Detect which cell encompasses the target text, then output its [X, Y] center coordinate. 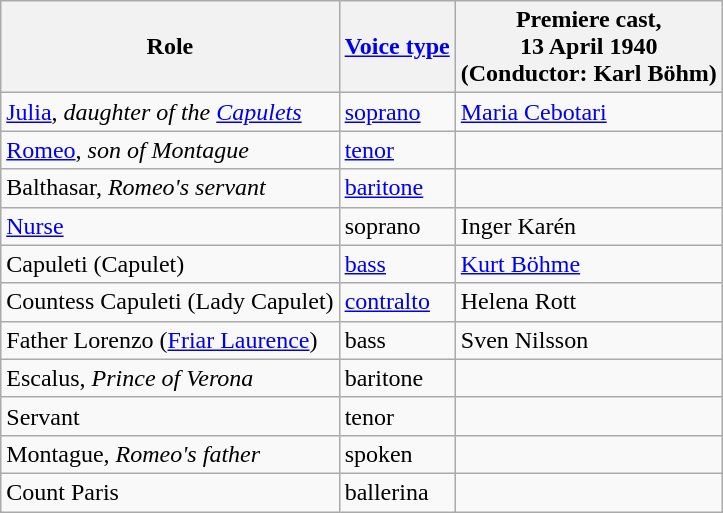
Julia, daughter of the Capulets [170, 112]
Helena Rott [588, 302]
Maria Cebotari [588, 112]
Montague, Romeo's father [170, 454]
Role [170, 47]
Sven Nilsson [588, 340]
Balthasar, Romeo's servant [170, 188]
Voice type [397, 47]
Servant [170, 416]
Capuleti (Capulet) [170, 264]
Kurt Böhme [588, 264]
Romeo, son of Montague [170, 150]
Countess Capuleti (Lady Capulet) [170, 302]
Premiere cast,13 April 1940(Conductor: Karl Böhm) [588, 47]
Father Lorenzo (Friar Laurence) [170, 340]
Count Paris [170, 492]
contralto [397, 302]
spoken [397, 454]
Nurse [170, 226]
ballerina [397, 492]
Escalus, Prince of Verona [170, 378]
Inger Karén [588, 226]
